For the text-containing cell, return its midpoint in (X, Y) coordinate format. 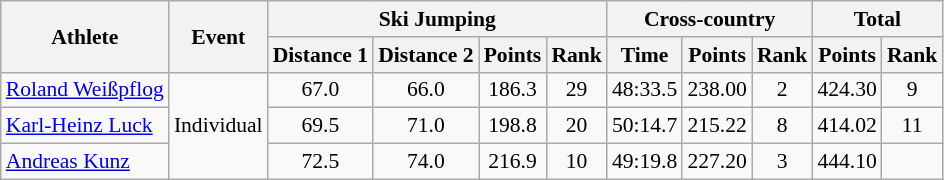
69.5 (320, 126)
Roland Weißpflog (85, 90)
Karl-Heinz Luck (85, 126)
198.8 (513, 126)
8 (782, 126)
66.0 (426, 90)
414.02 (846, 126)
424.30 (846, 90)
71.0 (426, 126)
Distance 2 (426, 55)
3 (782, 162)
72.5 (320, 162)
20 (576, 126)
Event (218, 36)
Athlete (85, 36)
48:33.5 (644, 90)
29 (576, 90)
238.00 (716, 90)
444.10 (846, 162)
2 (782, 90)
Total (877, 19)
67.0 (320, 90)
186.3 (513, 90)
Cross-country (710, 19)
Distance 1 (320, 55)
49:19.8 (644, 162)
74.0 (426, 162)
216.9 (513, 162)
Ski Jumping (438, 19)
215.22 (716, 126)
227.20 (716, 162)
Individual (218, 126)
Time (644, 55)
11 (912, 126)
Andreas Kunz (85, 162)
50:14.7 (644, 126)
9 (912, 90)
10 (576, 162)
